Scan for the cell matching the given text and deliver its [X, Y] coordinate at center. 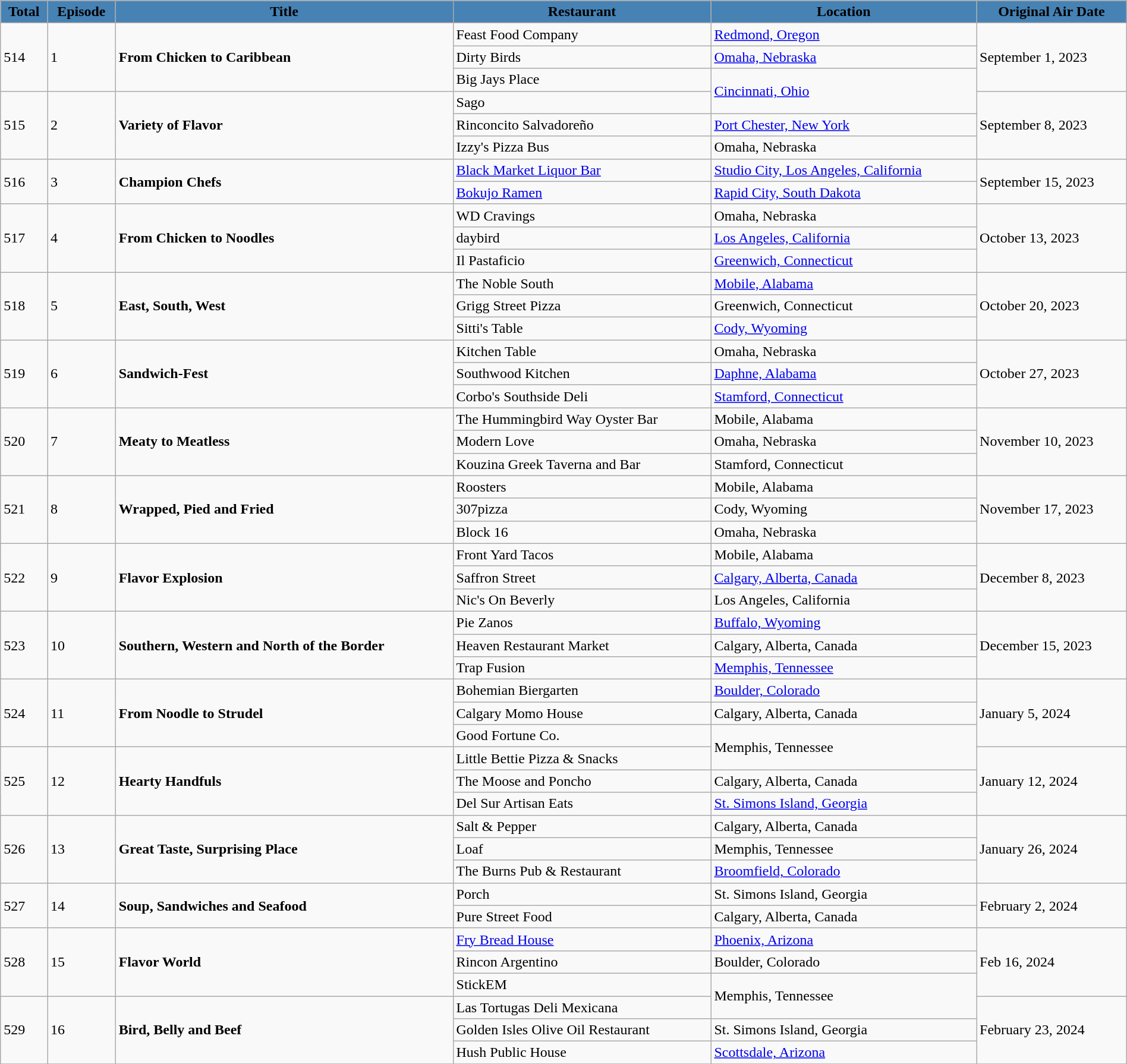
October 20, 2023 [1052, 306]
Las Tortugas Deli Mexicana [582, 1008]
Redmond, Oregon [844, 34]
Bird, Belly and Beef [284, 1030]
Variety of Flavor [284, 125]
Big Jays Place [582, 80]
October 27, 2023 [1052, 374]
Fry Bread House [582, 939]
December 8, 2023 [1052, 577]
Kouzina Greek Taverna and Bar [582, 464]
524 [24, 713]
January 5, 2024 [1052, 713]
Southern, Western and North of the Border [284, 645]
Daphne, Alabama [844, 374]
February 23, 2024 [1052, 1030]
Sandwich-Fest [284, 374]
February 2, 2024 [1052, 905]
Modern Love [582, 442]
Pie Zanos [582, 622]
WD Cravings [582, 215]
Phoenix, Arizona [844, 939]
Great Taste, Surprising Place [284, 849]
521 [24, 509]
Rincon Argentino [582, 962]
The Hummingbird Way Oyster Bar [582, 419]
January 26, 2024 [1052, 849]
6 [82, 374]
Bokujo Ramen [582, 193]
Studio City, Los Angeles, California [844, 170]
Hearty Handfuls [284, 781]
Location [844, 12]
Il Pastaficio [582, 260]
516 [24, 181]
East, South, West [284, 306]
Meaty to Meatless [284, 442]
Good Fortune Co. [582, 736]
Heaven Restaurant Market [582, 645]
9 [82, 577]
525 [24, 781]
Total [24, 12]
Loaf [582, 849]
Sitti's Table [582, 329]
Restaurant [582, 12]
307pizza [582, 509]
Feast Food Company [582, 34]
Corbo's Southside Deli [582, 396]
Roosters [582, 487]
Rapid City, South Dakota [844, 193]
5 [82, 306]
September 1, 2023 [1052, 57]
daybird [582, 238]
The Noble South [582, 284]
528 [24, 962]
December 15, 2023 [1052, 645]
Flavor World [284, 962]
4 [82, 238]
October 13, 2023 [1052, 238]
Pure Street Food [582, 917]
14 [82, 905]
8 [82, 509]
523 [24, 645]
Hush Public House [582, 1053]
September 8, 2023 [1052, 125]
Black Market Liquor Bar [582, 170]
From Chicken to Noodles [284, 238]
Southwood Kitchen [582, 374]
527 [24, 905]
12 [82, 781]
517 [24, 238]
Soup, Sandwiches and Seafood [284, 905]
StickEM [582, 984]
13 [82, 849]
10 [82, 645]
Izzy's Pizza Bus [582, 147]
Champion Chefs [284, 181]
Flavor Explosion [284, 577]
2 [82, 125]
519 [24, 374]
3 [82, 181]
Episode [82, 12]
From Chicken to Caribbean [284, 57]
Del Sur Artisan Eats [582, 804]
514 [24, 57]
Little Bettie Pizza & Snacks [582, 758]
January 12, 2024 [1052, 781]
Port Chester, New York [844, 125]
Original Air Date [1052, 12]
526 [24, 849]
Buffalo, Wyoming [844, 622]
11 [82, 713]
September 15, 2023 [1052, 181]
Saffron Street [582, 577]
515 [24, 125]
1 [82, 57]
520 [24, 442]
Kitchen Table [582, 351]
Block 16 [582, 532]
Broomfield, Colorado [844, 871]
Scottsdale, Arizona [844, 1053]
Calgary Momo House [582, 713]
Sago [582, 102]
518 [24, 306]
Cincinnati, Ohio [844, 91]
The Moose and Poncho [582, 781]
Porch [582, 894]
529 [24, 1030]
The Burns Pub & Restaurant [582, 871]
Nic's On Beverly [582, 600]
16 [82, 1030]
Bohemian Biergarten [582, 691]
From Noodle to Strudel [284, 713]
November 10, 2023 [1052, 442]
Golden Isles Olive Oil Restaurant [582, 1030]
7 [82, 442]
Trap Fusion [582, 668]
November 17, 2023 [1052, 509]
Rinconcito Salvadoreño [582, 125]
Front Yard Tacos [582, 555]
15 [82, 962]
Feb 16, 2024 [1052, 962]
Salt & Pepper [582, 826]
Grigg Street Pizza [582, 306]
522 [24, 577]
Wrapped, Pied and Fried [284, 509]
Dirty Birds [582, 57]
Title [284, 12]
